Search for the cell housing the specified text and yield its [X, Y] center coordinate. 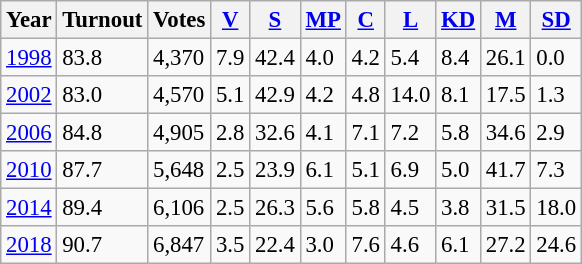
3.0 [323, 245]
6,847 [180, 245]
89.4 [102, 208]
2014 [29, 208]
7.1 [366, 133]
31.5 [505, 208]
2.9 [556, 133]
4.5 [410, 208]
41.7 [505, 170]
87.7 [102, 170]
4,370 [180, 58]
M [505, 20]
17.5 [505, 95]
4,570 [180, 95]
7.6 [366, 245]
42.4 [275, 58]
5.4 [410, 58]
5.6 [323, 208]
24.6 [556, 245]
Turnout [102, 20]
4.8 [366, 95]
7.3 [556, 170]
S [275, 20]
4.1 [323, 133]
14.0 [410, 95]
42.9 [275, 95]
34.6 [505, 133]
23.9 [275, 170]
5,648 [180, 170]
2.8 [230, 133]
4,905 [180, 133]
2010 [29, 170]
7.9 [230, 58]
6.9 [410, 170]
C [366, 20]
90.7 [102, 245]
83.0 [102, 95]
Year [29, 20]
0.0 [556, 58]
KD [458, 20]
L [410, 20]
7.2 [410, 133]
26.1 [505, 58]
Votes [180, 20]
2018 [29, 245]
26.3 [275, 208]
8.4 [458, 58]
27.2 [505, 245]
22.4 [275, 245]
8.1 [458, 95]
32.6 [275, 133]
4.0 [323, 58]
3.5 [230, 245]
V [230, 20]
1.3 [556, 95]
2002 [29, 95]
84.8 [102, 133]
2006 [29, 133]
MP [323, 20]
6,106 [180, 208]
3.8 [458, 208]
1998 [29, 58]
83.8 [102, 58]
4.6 [410, 245]
5.0 [458, 170]
18.0 [556, 208]
SD [556, 20]
